Identify which cell holds the provided text, then report its [X, Y] central coordinate. 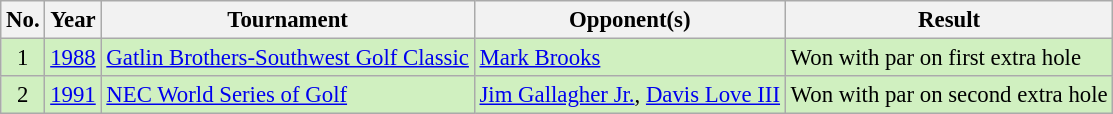
Result [949, 20]
1991 [73, 95]
NEC World Series of Golf [288, 95]
Won with par on second extra hole [949, 95]
1988 [73, 58]
2 [23, 95]
Year [73, 20]
Won with par on first extra hole [949, 58]
1 [23, 58]
No. [23, 20]
Gatlin Brothers-Southwest Golf Classic [288, 58]
Mark Brooks [630, 58]
Tournament [288, 20]
Opponent(s) [630, 20]
Jim Gallagher Jr., Davis Love III [630, 95]
